For the text-containing cell, return its midpoint in [x, y] coordinate format. 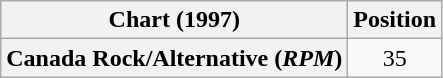
35 [395, 58]
Chart (1997) [174, 20]
Canada Rock/Alternative (RPM) [174, 58]
Position [395, 20]
